Capture the cell that displays the provided text and extract its [x, y] central coordinate. 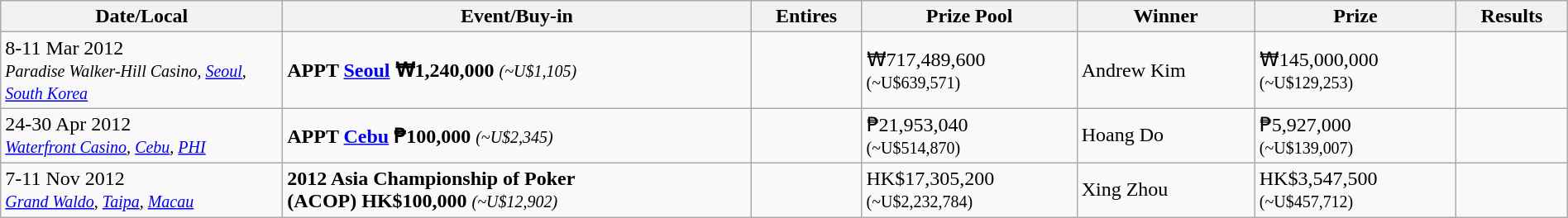
Andrew Kim [1166, 70]
2012 Asia Championship of Poker(ACOP) HK$100,000 (~U$12,902) [517, 190]
Event/Buy-in [517, 17]
7-11 Nov 2012Grand Waldo, Taipa, Macau [142, 190]
₱5,927,000(~U$139,007) [1355, 135]
HK$3,547,500(~U$457,712) [1355, 190]
₩145,000,000(~U$129,253) [1355, 70]
Winner [1166, 17]
Entires [806, 17]
Hoang Do [1166, 135]
Results [1512, 17]
Xing Zhou [1166, 190]
₱21,953,040(~U$514,870) [969, 135]
Prize Pool [969, 17]
APPT Cebu ₱100,000 (~U$2,345) [517, 135]
24-30 Apr 2012Waterfront Casino, Cebu, PHI [142, 135]
APPT Seoul ₩1,240,000 (~U$1,105) [517, 70]
Date/Local [142, 17]
HK$17,305,200(~U$2,232,784) [969, 190]
Prize [1355, 17]
₩717,489,600(~U$639,571) [969, 70]
8-11 Mar 2012Paradise Walker-Hill Casino, Seoul, South Korea [142, 70]
